Provide the (X, Y) coordinate of the cell's center where the given text is located.  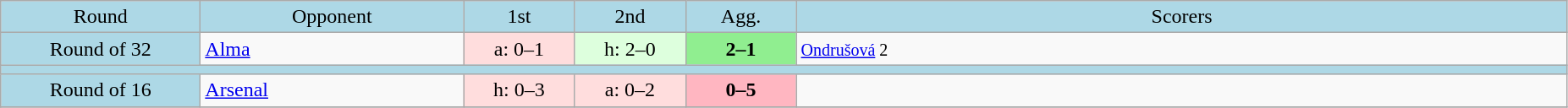
a: 0–2 (630, 90)
Round of 32 (101, 49)
h: 2–0 (630, 49)
Scorers (1181, 17)
a: 0–1 (520, 49)
Round (101, 17)
Ondrušová 2 (1181, 49)
Round of 16 (101, 90)
Arsenal (332, 90)
Agg. (741, 17)
0–5 (741, 90)
2–1 (741, 49)
Opponent (332, 17)
h: 0–3 (520, 90)
1st (520, 17)
Alma (332, 49)
2nd (630, 17)
